Find where the given text appears and provide that cell's center as [x, y] coordinate. 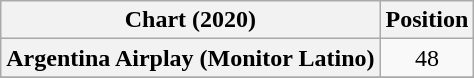
Position [427, 20]
Chart (2020) [190, 20]
48 [427, 58]
Argentina Airplay (Monitor Latino) [190, 58]
